Provide the (X, Y) coordinate of the cell's center where the given text is located.  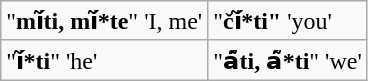
"čí̃*ti" 'you' (288, 21)
"á̃ti, á̃*ti" 'we' (288, 60)
"mí̃ti, mí̃*te" 'I, me' (104, 21)
"í̃*ti" 'he' (104, 60)
